Provide the (x, y) coordinate of the cell's center where the given text is located.  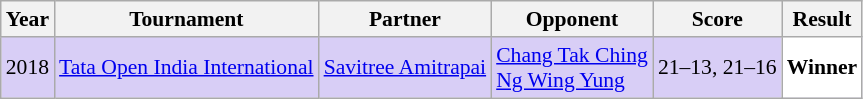
Tournament (186, 19)
Year (28, 19)
Opponent (572, 19)
2018 (28, 68)
21–13, 21–16 (718, 68)
Savitree Amitrapai (406, 68)
Partner (406, 19)
Winner (822, 68)
Tata Open India International (186, 68)
Result (822, 19)
Chang Tak Ching Ng Wing Yung (572, 68)
Score (718, 19)
